Detect which cell encompasses the target text, then output its [x, y] center coordinate. 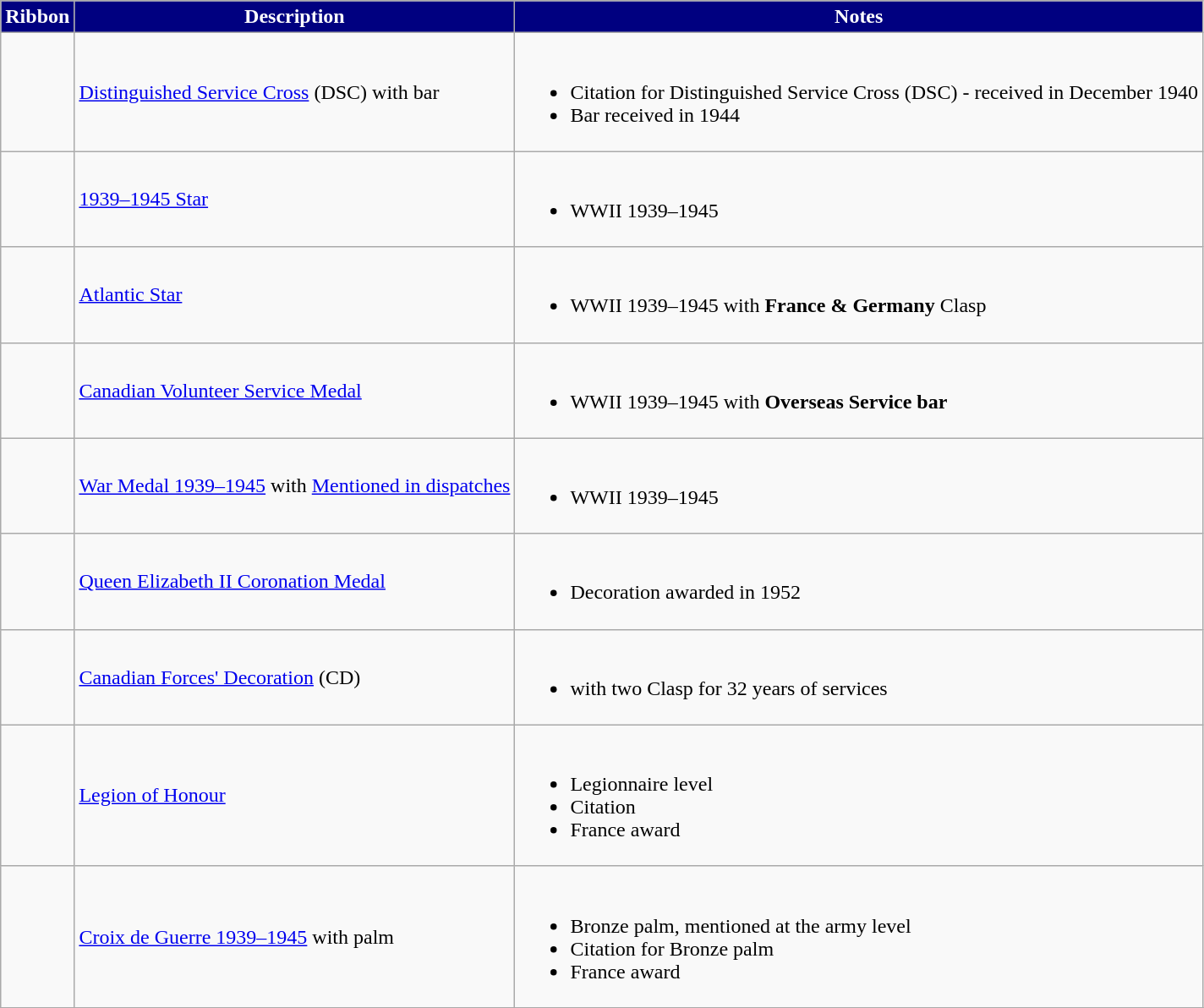
1939–1945 Star [294, 200]
War Medal 1939–1945 with Mentioned in dispatches [294, 485]
Description [294, 17]
Queen Elizabeth II Coronation Medal [294, 582]
Citation for Distinguished Service Cross (DSC) - received in December 1940Bar received in 1944 [859, 92]
with two Clasp for 32 years of services [859, 677]
Distinguished Service Cross (DSC) with bar [294, 92]
Atlantic Star [294, 294]
Legion of Honour [294, 795]
Decoration awarded in 1952 [859, 582]
Canadian Volunteer Service Medal [294, 391]
Notes [859, 17]
WWII 1939–1945 with France & Germany Clasp [859, 294]
Legionnaire levelCitation France award [859, 795]
Canadian Forces' Decoration (CD) [294, 677]
Bronze palm, mentioned at the army levelCitation for Bronze palm France award [859, 937]
Croix de Guerre 1939–1945 with palm [294, 937]
Ribbon [37, 17]
WWII 1939–1945 with Overseas Service bar [859, 391]
